Scan for the cell matching the given text and deliver its (x, y) coordinate at center. 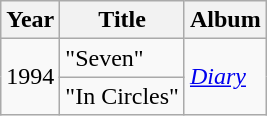
Diary (225, 77)
Year (30, 20)
Title (122, 20)
"Seven" (122, 58)
"In Circles" (122, 96)
1994 (30, 77)
Album (225, 20)
